Search for the cell housing the specified text and yield its [X, Y] center coordinate. 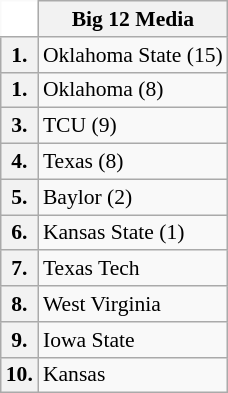
Oklahoma State (15) [133, 55]
3. [20, 126]
8. [20, 304]
4. [20, 162]
Baylor (2) [133, 197]
Oklahoma (8) [133, 90]
6. [20, 233]
West Virginia [133, 304]
Big 12 Media [133, 19]
TCU (9) [133, 126]
Kansas [133, 375]
Texas (8) [133, 162]
9. [20, 340]
10. [20, 375]
Texas Tech [133, 269]
7. [20, 269]
Kansas State (1) [133, 233]
Iowa State [133, 340]
5. [20, 197]
